Scan for the cell matching the given text and deliver its [X, Y] coordinate at center. 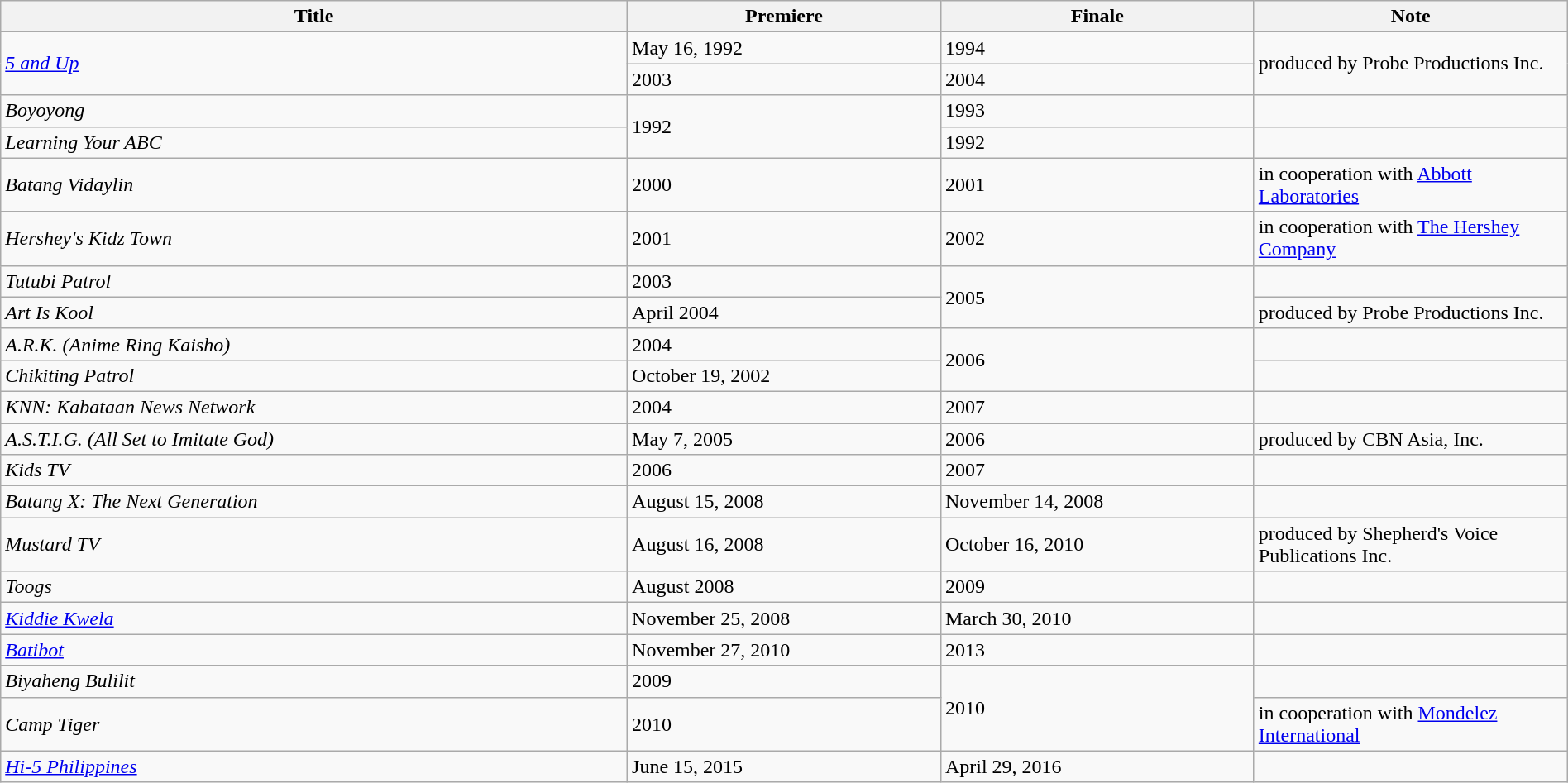
Finale [1097, 17]
Toogs [314, 587]
2002 [1097, 238]
October 16, 2010 [1097, 544]
April 29, 2016 [1097, 766]
Batibot [314, 650]
2000 [784, 185]
Chikiting Patrol [314, 375]
November 25, 2008 [784, 618]
1993 [1097, 111]
November 14, 2008 [1097, 502]
Premiere [784, 17]
August 16, 2008 [784, 544]
Boyoyong [314, 111]
in cooperation with The Hershey Company [1411, 238]
Mustard TV [314, 544]
in cooperation with Mondelez International [1411, 724]
5 and Up [314, 64]
Hi-5 Philippines [314, 766]
Art Is Kool [314, 313]
June 15, 2015 [784, 766]
2013 [1097, 650]
A.R.K. (Anime Ring Kaisho) [314, 344]
2005 [1097, 297]
Camp Tiger [314, 724]
Batang X: The Next Generation [314, 502]
November 27, 2010 [784, 650]
produced by CBN Asia, Inc. [1411, 439]
Tutubi Patrol [314, 281]
Hershey's Kidz Town [314, 238]
August 15, 2008 [784, 502]
produced by Shepherd's Voice Publications Inc. [1411, 544]
May 7, 2005 [784, 439]
A.S.T.I.G. (All Set to Imitate God) [314, 439]
May 16, 1992 [784, 48]
Kids TV [314, 470]
March 30, 2010 [1097, 618]
August 2008 [784, 587]
Batang Vidaylin [314, 185]
Kiddie Kwela [314, 618]
Biyaheng Bulilit [314, 681]
October 19, 2002 [784, 375]
Note [1411, 17]
Title [314, 17]
KNN: Kabataan News Network [314, 407]
1994 [1097, 48]
in cooperation with Abbott Laboratories [1411, 185]
April 2004 [784, 313]
Learning Your ABC [314, 142]
